Output the (x, y) coordinate of the center of the cell containing the given text.  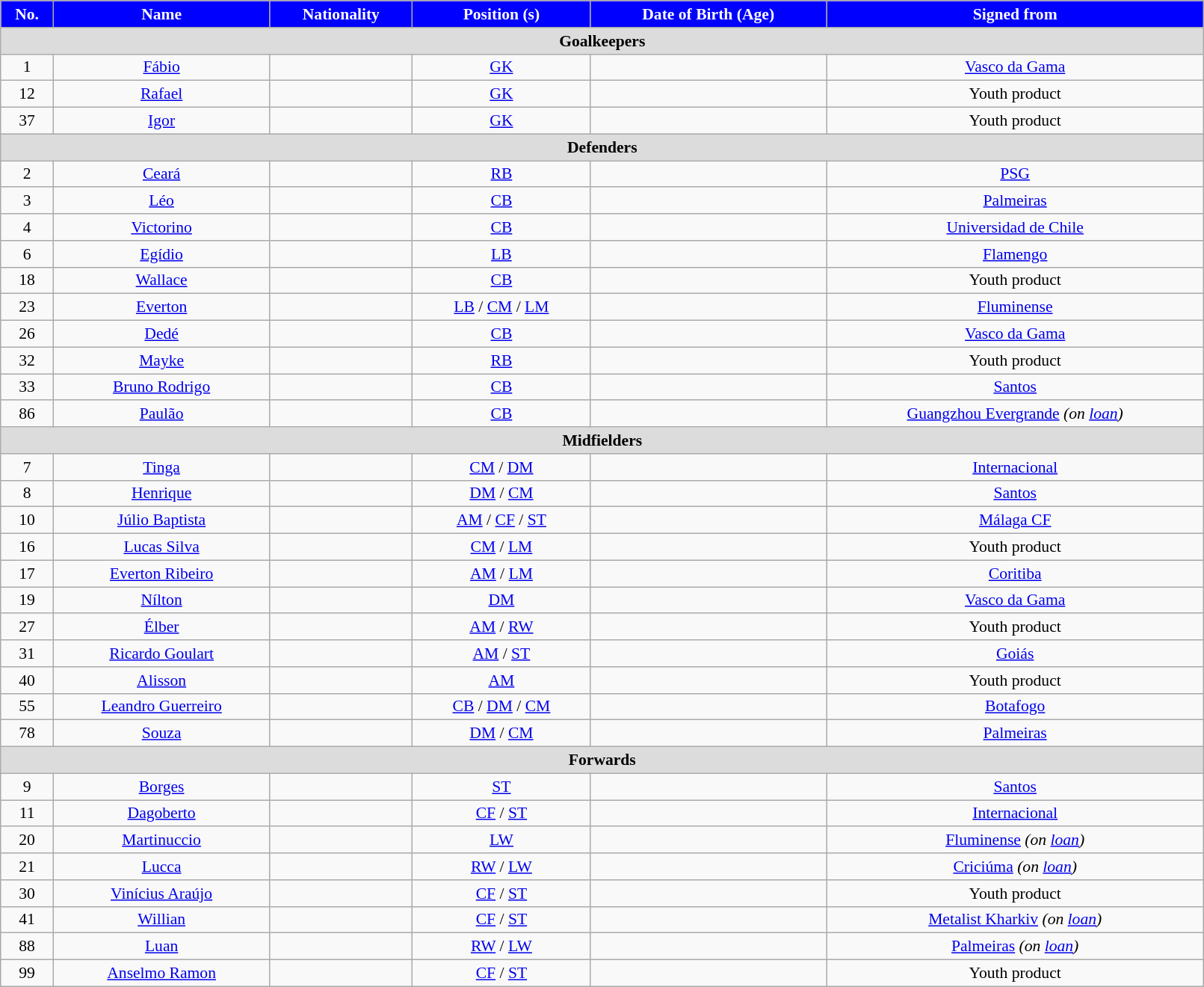
Léo (161, 201)
Júlio Baptista (161, 520)
19 (27, 600)
Wallace (161, 280)
Universidad de Chile (1015, 227)
LB (501, 254)
Dedé (161, 334)
Defenders (602, 147)
1 (27, 67)
33 (27, 387)
11 (27, 814)
AM / CF / ST (501, 520)
Signed from (1015, 14)
CM / DM (501, 467)
23 (27, 307)
4 (27, 227)
Botafogo (1015, 707)
16 (27, 547)
Position (s) (501, 14)
Lucas Silva (161, 547)
Leandro Guerreiro (161, 707)
Bruno Rodrigo (161, 387)
32 (27, 360)
Ceará (161, 174)
Forwards (602, 760)
Lucca (161, 867)
7 (27, 467)
10 (27, 520)
Dagoberto (161, 814)
86 (27, 414)
40 (27, 680)
Nationality (341, 14)
9 (27, 787)
30 (27, 894)
Vinícius Araújo (161, 894)
CB / DM / CM (501, 707)
Coritiba (1015, 574)
Ricardo Goulart (161, 654)
AM / ST (501, 654)
3 (27, 201)
12 (27, 94)
Guangzhou Evergrande (on loan) (1015, 414)
Goiás (1015, 654)
Everton (161, 307)
Henrique (161, 493)
21 (27, 867)
78 (27, 734)
Metalist Kharkiv (on loan) (1015, 920)
LB / CM / LM (501, 307)
Midfielders (602, 440)
Rafael (161, 94)
20 (27, 840)
Egídio (161, 254)
Paulão (161, 414)
Willian (161, 920)
LW (501, 840)
Mayke (161, 360)
55 (27, 707)
Nílton (161, 600)
Anselmo Ramon (161, 974)
Élber (161, 627)
AM / LM (501, 574)
Criciúma (on loan) (1015, 867)
27 (27, 627)
AM / RW (501, 627)
Flamengo (1015, 254)
ST (501, 787)
Palmeiras (on loan) (1015, 947)
Borges (161, 787)
31 (27, 654)
DM (501, 600)
Fluminense (1015, 307)
Igor (161, 121)
6 (27, 254)
AM (501, 680)
No. (27, 14)
Souza (161, 734)
Martinuccio (161, 840)
41 (27, 920)
99 (27, 974)
2 (27, 174)
26 (27, 334)
Name (161, 14)
PSG (1015, 174)
17 (27, 574)
Date of Birth (Age) (708, 14)
Málaga CF (1015, 520)
37 (27, 121)
Luan (161, 947)
Tinga (161, 467)
CM / LM (501, 547)
88 (27, 947)
Goalkeepers (602, 41)
Victorino (161, 227)
Fábio (161, 67)
Alisson (161, 680)
Everton Ribeiro (161, 574)
18 (27, 280)
Fluminense (on loan) (1015, 840)
8 (27, 493)
